Pinpoint the cell where the given text exists, returning its [x, y] midpoint coordinate. 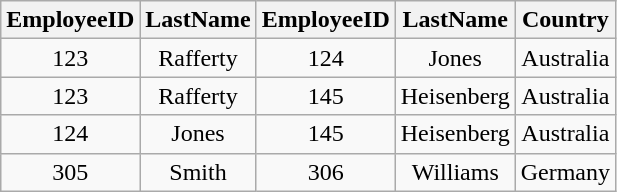
Germany [565, 172]
Williams [455, 172]
305 [70, 172]
Smith [198, 172]
Country [565, 20]
306 [326, 172]
